Extract the (x, y) coordinate from the center of the cell holding the provided text.  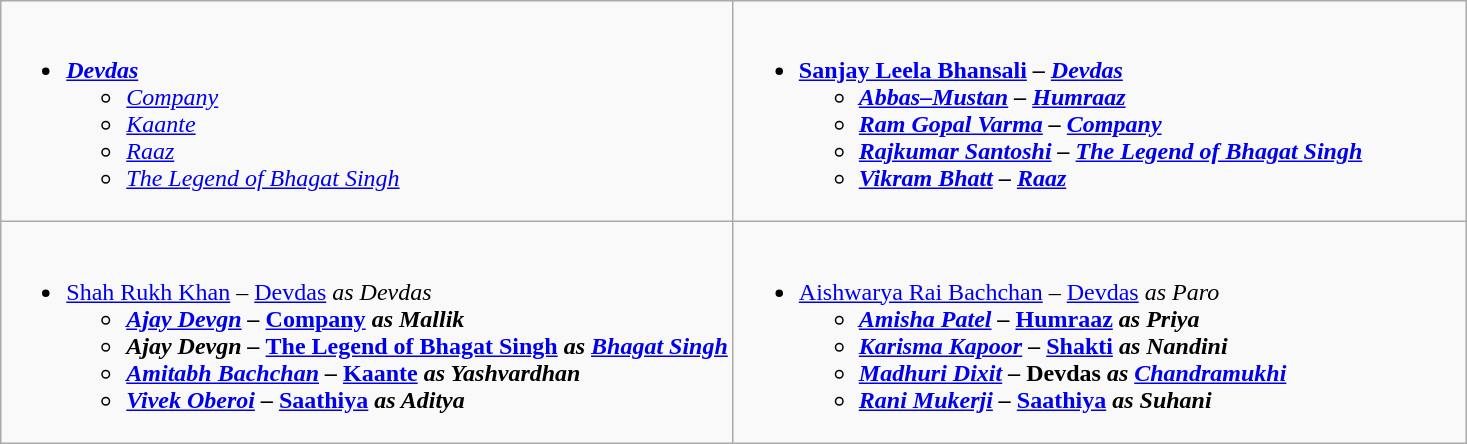
Sanjay Leela Bhansali – DevdasAbbas–Mustan – HumraazRam Gopal Varma – CompanyRajkumar Santoshi – The Legend of Bhagat SinghVikram Bhatt – Raaz (1100, 112)
DevdasCompanyKaanteRaazThe Legend of Bhagat Singh (368, 112)
